Search for the cell housing the specified text and yield its (X, Y) center coordinate. 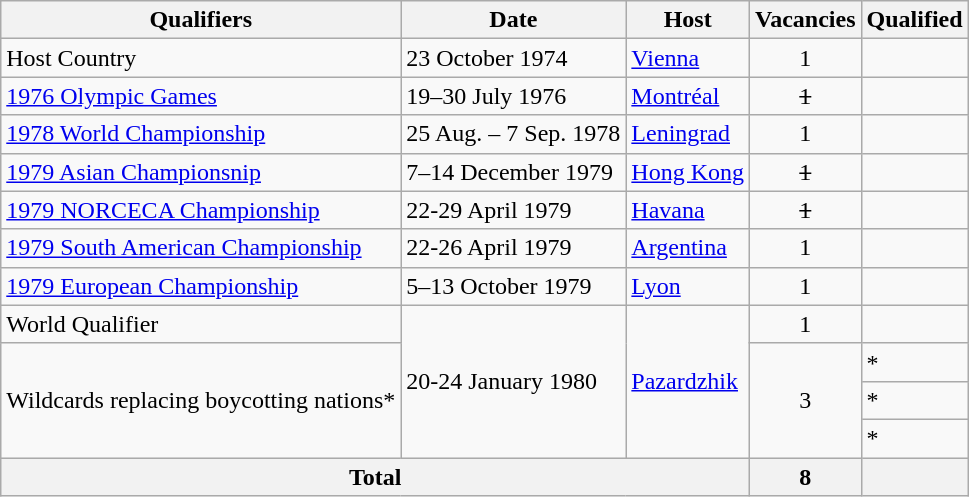
23 October 1974 (514, 58)
5–13 October 1979 (514, 286)
25 Aug. – 7 Sep. 1978 (514, 134)
1978 World Championship (201, 134)
8 (806, 477)
1979 NORCECA Championship (201, 210)
Vacancies (806, 20)
Leningrad (688, 134)
Hong Kong (688, 172)
22-26 April 1979 (514, 248)
19–30 July 1976 (514, 96)
Lyon (688, 286)
20-24 January 1980 (514, 381)
1976 Olympic Games (201, 96)
Montréal (688, 96)
Host (688, 20)
Wildcards replacing boycotting nations* (201, 400)
Qualifiers (201, 20)
1979 South American Championship (201, 248)
Qualified (914, 20)
3 (806, 400)
1979 European Championship (201, 286)
Host Country (201, 58)
Vienna (688, 58)
Havana (688, 210)
World Qualifier (201, 324)
Date (514, 20)
Pazardzhik (688, 381)
Argentina (688, 248)
Total (376, 477)
1979 Asian Championsnip (201, 172)
22-29 April 1979 (514, 210)
7–14 December 1979 (514, 172)
